Identify which cell holds the provided text, then report its (x, y) central coordinate. 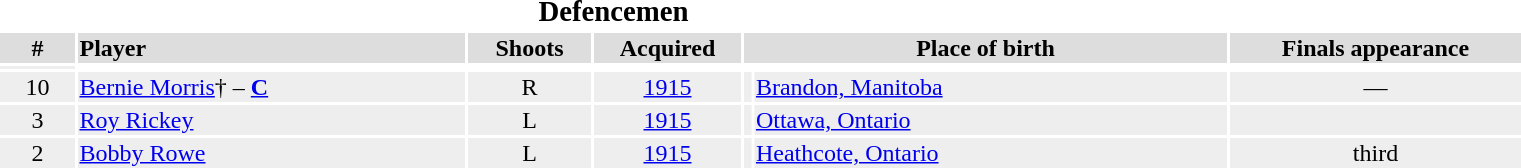
R (530, 87)
third (1376, 153)
Ottawa, Ontario (990, 120)
Player (272, 48)
Finals appearance (1376, 48)
2 (38, 153)
Roy Rickey (272, 120)
Place of birth (986, 48)
# (38, 48)
Bobby Rowe (272, 153)
3 (38, 120)
— (1376, 87)
Bernie Morris† – C (272, 87)
Brandon, Manitoba (990, 87)
Heathcote, Ontario (990, 153)
Acquired (668, 48)
10 (38, 87)
Shoots (530, 48)
